Find where the given text appears and provide that cell's center as [X, Y] coordinate. 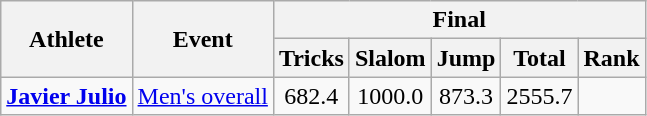
Event [202, 39]
Rank [612, 58]
Athlete [66, 39]
2555.7 [540, 96]
Jump [466, 58]
1000.0 [390, 96]
873.3 [466, 96]
Final [459, 20]
Men's overall [202, 96]
Tricks [311, 58]
682.4 [311, 96]
Total [540, 58]
Javier Julio [66, 96]
Slalom [390, 58]
